Provide the (x, y) coordinate of the cell's center where the given text is located.  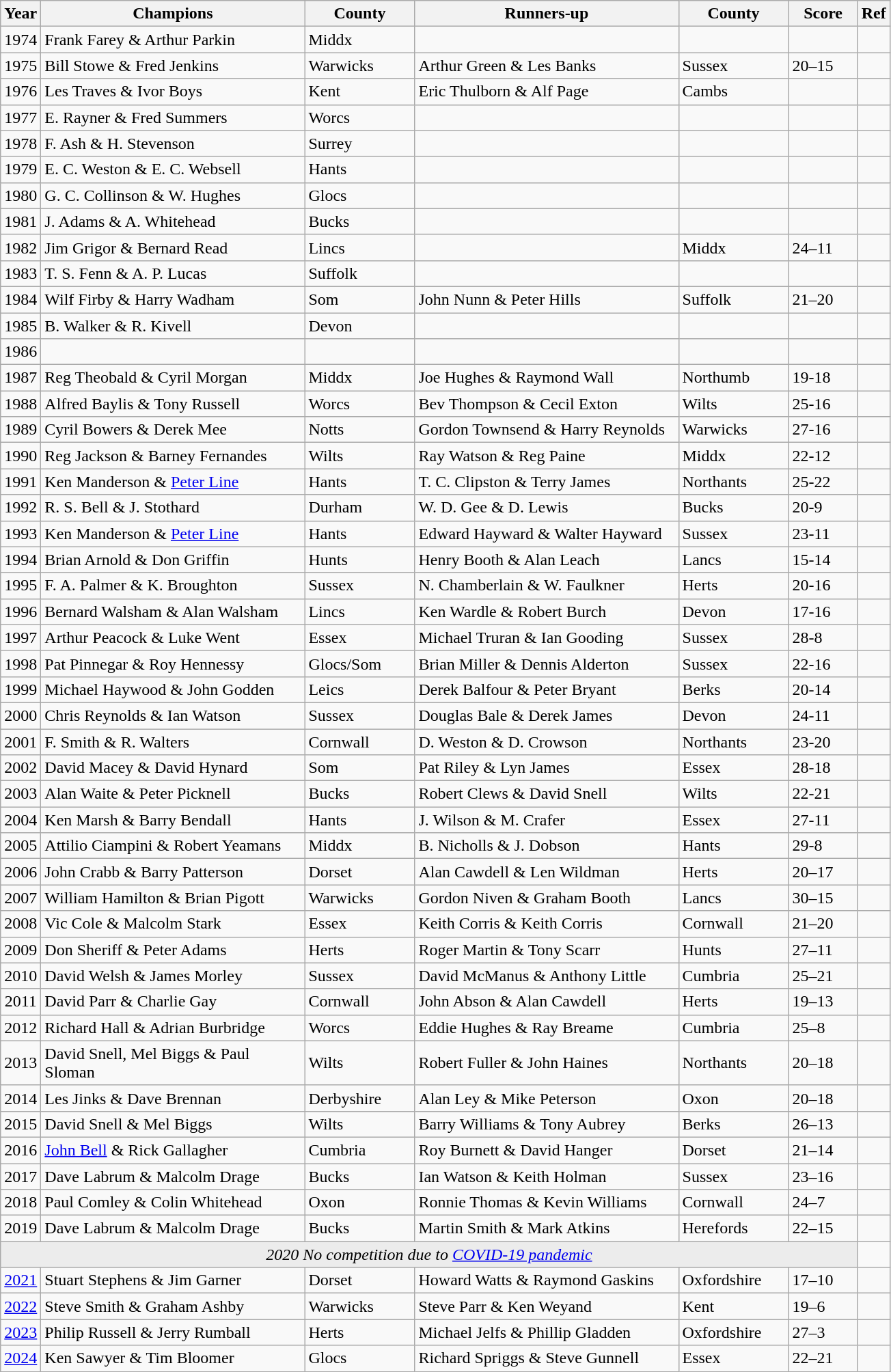
Michael Truran & Ian Gooding (547, 637)
2001 (20, 741)
28-18 (823, 768)
William Hamilton & Brian Pigott (173, 898)
30–15 (823, 898)
John Bell & Rick Gallagher (173, 1150)
17–10 (823, 1280)
Ian Watson & Keith Holman (547, 1176)
1974 (20, 40)
1997 (20, 637)
John Crabb & Barry Patterson (173, 872)
2008 (20, 924)
1991 (20, 482)
Robert Clews & David Snell (547, 794)
F. Ash & H. Stevenson (173, 143)
Bernard Walsham & Alan Walsham (173, 612)
1995 (20, 586)
Reg Jackson & Barney Fernandes (173, 456)
2015 (20, 1124)
Ref (873, 14)
B. Nicholls & J. Dobson (547, 846)
Eric Thulborn & Alf Page (547, 92)
1985 (20, 326)
T. C. Clipston & Terry James (547, 482)
Richard Hall & Adrian Burbridge (173, 1028)
B. Walker & R. Kivell (173, 326)
1979 (20, 169)
Arthur Peacock & Luke Went (173, 637)
Ray Watson & Reg Paine (547, 456)
25-22 (823, 482)
22-12 (823, 456)
Surrey (359, 143)
22-21 (823, 794)
Michael Haywood & John Godden (173, 689)
1978 (20, 143)
Alan Ley & Mike Peterson (547, 1098)
Michael Jelfs & Phillip Gladden (547, 1332)
2017 (20, 1176)
2020 No competition due to COVID-19 pandemic (429, 1254)
1987 (20, 378)
Attilio Ciampini & Robert Yeamans (173, 846)
21–14 (823, 1150)
G. C. Collinson & W. Hughes (173, 195)
Edward Hayward & Walter Hayward (547, 534)
2005 (20, 846)
17-16 (823, 612)
Eddie Hughes & Ray Breame (547, 1028)
Vic Cole & Malcolm Stark (173, 924)
Alfred Baylis & Tony Russell (173, 404)
J. Wilson & M. Crafer (547, 820)
29-8 (823, 846)
1989 (20, 430)
2023 (20, 1332)
1990 (20, 456)
Derbyshire (359, 1098)
1977 (20, 118)
Robert Fuller & John Haines (547, 1063)
Joe Hughes & Raymond Wall (547, 378)
1976 (20, 92)
Herefords (734, 1229)
1988 (20, 404)
Year (20, 14)
Alan Cawdell & Len Wildman (547, 872)
1999 (20, 689)
Ken Wardle & Robert Burch (547, 612)
Frank Farey & Arthur Parkin (173, 40)
Champions (173, 14)
E. Rayner & Fred Summers (173, 118)
1986 (20, 352)
2007 (20, 898)
Stuart Stephens & Jim Garner (173, 1280)
2022 (20, 1306)
19-18 (823, 378)
Gordon Townsend & Harry Reynolds (547, 430)
T. S. Fenn & A. P. Lucas (173, 273)
2011 (20, 1002)
Bill Stowe & Fred Jenkins (173, 66)
2016 (20, 1150)
2003 (20, 794)
Notts (359, 430)
Roger Martin & Tony Scarr (547, 950)
David Macey & David Hynard (173, 768)
28-8 (823, 637)
Les Jinks & Dave Brennan (173, 1098)
David Welsh & James Morley (173, 976)
1998 (20, 663)
Alan Waite & Peter Picknell (173, 794)
2009 (20, 950)
1980 (20, 195)
Ken Sawyer & Tim Bloomer (173, 1358)
John Nunn & Peter Hills (547, 299)
E. C. Weston & E. C. Websell (173, 169)
20–17 (823, 872)
23–16 (823, 1176)
Glocs/Som (359, 663)
20–15 (823, 66)
2014 (20, 1098)
Douglas Bale & Derek James (547, 715)
F. A. Palmer & K. Broughton (173, 586)
Pat Riley & Lyn James (547, 768)
J. Adams & A. Whitehead (173, 221)
22–21 (823, 1358)
24–7 (823, 1203)
David McManus & Anthony Little (547, 976)
Cyril Bowers & Derek Mee (173, 430)
1982 (20, 247)
1981 (20, 221)
Don Sheriff & Peter Adams (173, 950)
Northumb (734, 378)
1992 (20, 508)
1996 (20, 612)
2024 (20, 1358)
F. Smith & R. Walters (173, 741)
2002 (20, 768)
19–13 (823, 1002)
Pat Pinnegar & Roy Hennessy (173, 663)
2010 (20, 976)
2004 (20, 820)
Steve Parr & Ken Weyand (547, 1306)
25–21 (823, 976)
Durham (359, 508)
Richard Spriggs & Steve Gunnell (547, 1358)
2006 (20, 872)
Steve Smith & Graham Ashby (173, 1306)
19–6 (823, 1306)
Bev Thompson & Cecil Exton (547, 404)
David Parr & Charlie Gay (173, 1002)
27–11 (823, 950)
2013 (20, 1063)
John Abson & Alan Cawdell (547, 1002)
R. S. Bell & J. Stothard (173, 508)
Runners-up (547, 14)
Roy Burnett & David Hanger (547, 1150)
Brian Arnold & Don Griffin (173, 560)
2000 (20, 715)
20-16 (823, 586)
2019 (20, 1229)
25-16 (823, 404)
Derek Balfour & Peter Bryant (547, 689)
Martin Smith & Mark Atkins (547, 1229)
20-9 (823, 508)
24–11 (823, 247)
David Snell, Mel Biggs & Paul Sloman (173, 1063)
Les Traves & Ivor Boys (173, 92)
D. Weston & D. Crowson (547, 741)
Ken Marsh & Barry Bendall (173, 820)
20-14 (823, 689)
N. Chamberlain & W. Faulkner (547, 586)
1993 (20, 534)
W. D. Gee & D. Lewis (547, 508)
Wilf Firby & Harry Wadham (173, 299)
Gordon Niven & Graham Booth (547, 898)
15-14 (823, 560)
27-16 (823, 430)
Arthur Green & Les Banks (547, 66)
24-11 (823, 715)
Henry Booth & Alan Leach (547, 560)
22-16 (823, 663)
David Snell & Mel Biggs (173, 1124)
Brian Miller & Dennis Alderton (547, 663)
2018 (20, 1203)
1994 (20, 560)
1984 (20, 299)
27-11 (823, 820)
Cambs (734, 92)
Barry Williams & Tony Aubrey (547, 1124)
1975 (20, 66)
Philip Russell & Jerry Rumball (173, 1332)
Chris Reynolds & Ian Watson (173, 715)
2012 (20, 1028)
2021 (20, 1280)
Leics (359, 689)
23-11 (823, 534)
Keith Corris & Keith Corris (547, 924)
Reg Theobald & Cyril Morgan (173, 378)
27–3 (823, 1332)
1983 (20, 273)
Ronnie Thomas & Kevin Williams (547, 1203)
Jim Grigor & Bernard Read (173, 247)
26–13 (823, 1124)
23-20 (823, 741)
25–8 (823, 1028)
Score (823, 14)
Paul Comley & Colin Whitehead (173, 1203)
22–15 (823, 1229)
Howard Watts & Raymond Gaskins (547, 1280)
